Extract the (x, y) coordinate from the center of the cell holding the provided text.  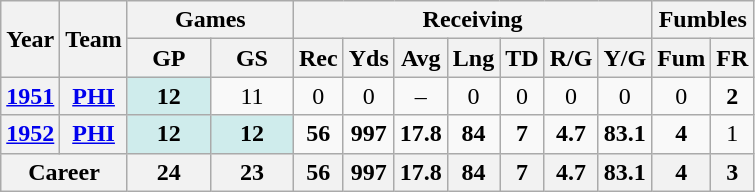
Receiving (472, 20)
2 (732, 96)
Lng (473, 58)
Rec (318, 58)
Team (94, 39)
TD (522, 58)
3 (732, 172)
FR (732, 58)
Avg (420, 58)
Y/G (625, 58)
Fum (682, 58)
23 (252, 172)
1951 (30, 96)
Yds (368, 58)
– (420, 96)
GS (252, 58)
Career (64, 172)
Games (210, 20)
1 (732, 134)
R/G (571, 58)
1952 (30, 134)
11 (252, 96)
24 (168, 172)
GP (168, 58)
Year (30, 39)
Fumbles (703, 20)
